Return [X, Y] of the center of cell containing provided text 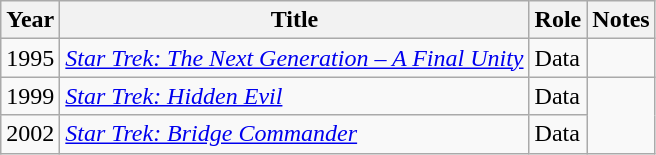
Role [558, 20]
2002 [30, 134]
1995 [30, 58]
1999 [30, 96]
Title [294, 20]
Notes [621, 20]
Year [30, 20]
Star Trek: The Next Generation – A Final Unity [294, 58]
Star Trek: Hidden Evil [294, 96]
Star Trek: Bridge Commander [294, 134]
